Extract the (X, Y) coordinate from the center of the cell holding the provided text.  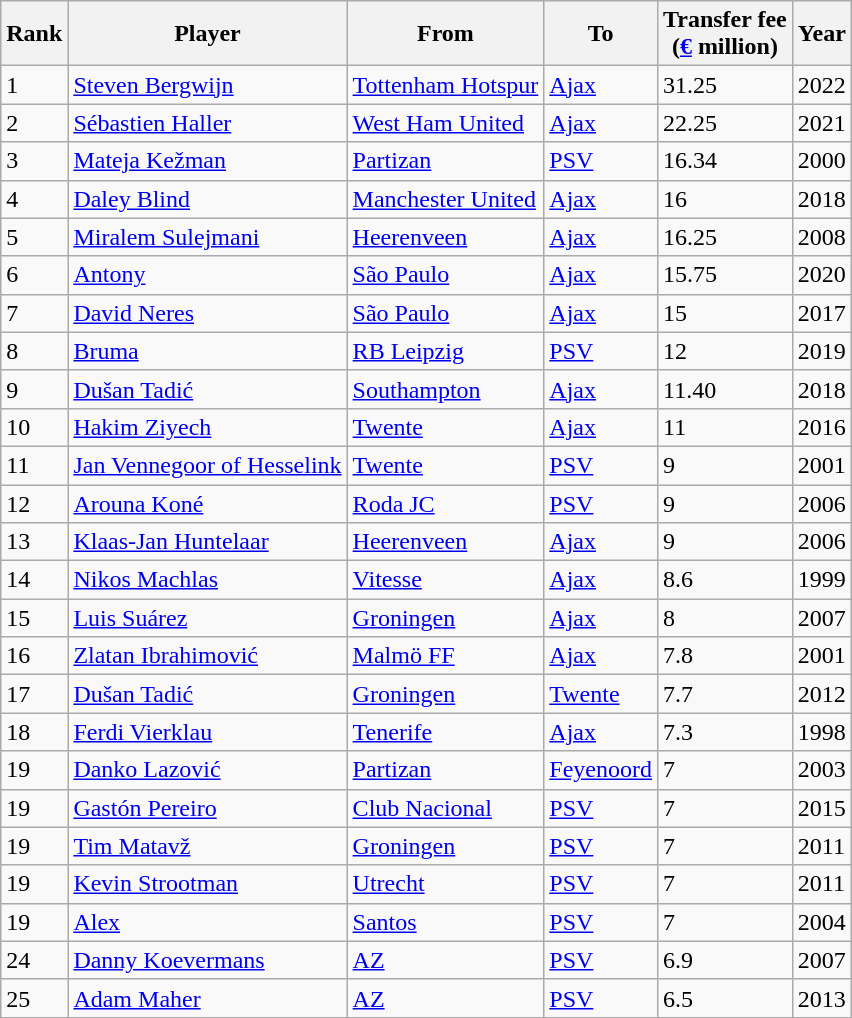
2016 (822, 427)
22.25 (724, 123)
17 (34, 694)
Miralem Sulejmani (208, 237)
2012 (822, 694)
Santos (446, 922)
18 (34, 732)
Tenerife (446, 732)
Mateja Kežman (208, 161)
Manchester United (446, 199)
7.8 (724, 656)
Tim Matavž (208, 846)
6.5 (724, 998)
Danny Koevermans (208, 960)
Jan Vennegoor of Hesselink (208, 465)
1999 (822, 580)
15.75 (724, 275)
31.25 (724, 85)
2008 (822, 237)
Hakim Ziyech (208, 427)
To (601, 34)
24 (34, 960)
Malmö FF (446, 656)
2022 (822, 85)
1 (34, 85)
Vitesse (446, 580)
Roda JC (446, 503)
2003 (822, 770)
Rank (34, 34)
Sébastien Haller (208, 123)
2021 (822, 123)
2015 (822, 808)
16.25 (724, 237)
Zlatan Ibrahimović (208, 656)
5 (34, 237)
2019 (822, 351)
Steven Bergwijn (208, 85)
Player (208, 34)
10 (34, 427)
7.3 (724, 732)
2020 (822, 275)
11.40 (724, 389)
1998 (822, 732)
2013 (822, 998)
6.9 (724, 960)
Utrecht (446, 884)
Luis Suárez (208, 618)
RB Leipzig (446, 351)
Arouna Koné (208, 503)
Ferdi Vierklau (208, 732)
Feyenoord (601, 770)
3 (34, 161)
2017 (822, 313)
Alex (208, 922)
16.34 (724, 161)
Nikos Machlas (208, 580)
Klaas-Jan Huntelaar (208, 542)
8.6 (724, 580)
Kevin Strootman (208, 884)
2000 (822, 161)
Daley Blind (208, 199)
Gastón Pereiro (208, 808)
7.7 (724, 694)
Bruma (208, 351)
Adam Maher (208, 998)
6 (34, 275)
Tottenham Hotspur (446, 85)
4 (34, 199)
Transfer fee(€ million) (724, 34)
David Neres (208, 313)
25 (34, 998)
Danko Lazović (208, 770)
Southampton (446, 389)
2 (34, 123)
13 (34, 542)
From (446, 34)
Antony (208, 275)
West Ham United (446, 123)
14 (34, 580)
2004 (822, 922)
Year (822, 34)
Club Nacional (446, 808)
